Locate the cell with the specified text and output its [x, y] center coordinate. 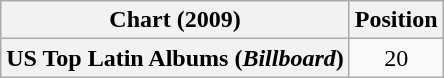
Position [396, 20]
Chart (2009) [176, 20]
US Top Latin Albums (Billboard) [176, 58]
20 [396, 58]
